For the text-containing cell, return its midpoint in (x, y) coordinate format. 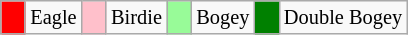
Bogey (222, 17)
Double Bogey (343, 17)
Eagle (53, 17)
Birdie (136, 17)
